For the text-containing cell, return its midpoint in (x, y) coordinate format. 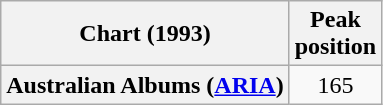
165 (335, 85)
Australian Albums (ARIA) (145, 85)
Peakposition (335, 34)
Chart (1993) (145, 34)
